Extract the (x, y) coordinate from the center of the cell holding the provided text.  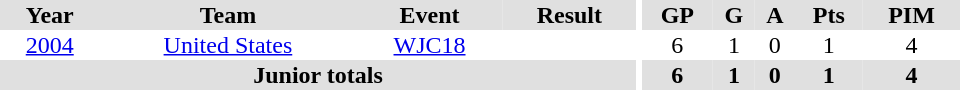
United States (228, 45)
Pts (829, 15)
G (734, 15)
WJC18 (429, 45)
Junior totals (318, 75)
A (775, 15)
PIM (912, 15)
Year (50, 15)
Result (570, 15)
Event (429, 15)
2004 (50, 45)
GP (678, 15)
Team (228, 15)
